Locate the cell with the specified text and output its (X, Y) center coordinate. 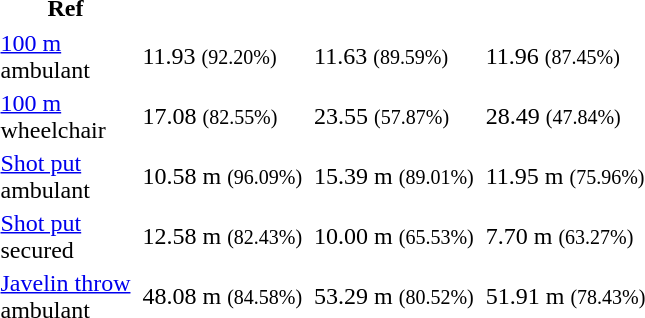
15.39 m (89.01%) (394, 176)
10.00 m (65.53%) (394, 236)
10.58 m (96.09%) (222, 176)
11.93 (92.20%) (222, 56)
12.58 m (82.43%) (222, 236)
11.63 (89.59%) (394, 56)
17.08 (82.55%) (222, 116)
23.55 (57.87%) (394, 116)
